Locate the cell with the specified text and output its [x, y] center coordinate. 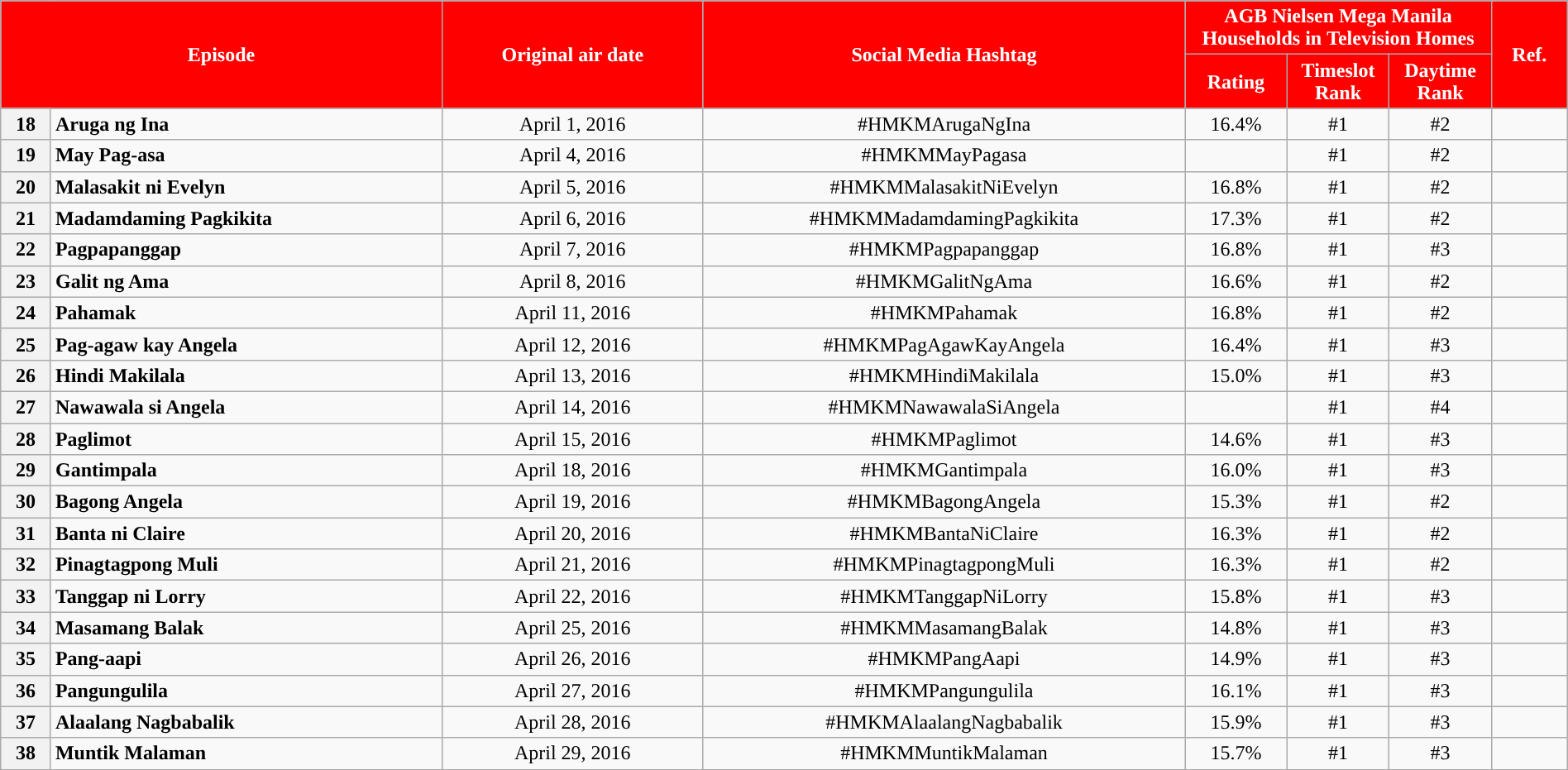
Original air date [572, 55]
April 21, 2016 [572, 565]
Muntik Malaman [246, 753]
27 [26, 407]
Madamdaming Pagkikita [246, 218]
Episode [222, 55]
Daytime Rank [1441, 81]
#4 [1441, 407]
31 [26, 533]
#HMKMMalasakitNiEvelyn [944, 187]
April 6, 2016 [572, 218]
Pang-aapi [246, 659]
Pagpapanggap [246, 250]
Timeslot Rank [1338, 81]
Pag-agaw kay Angela [246, 344]
#HMKMPahamak [944, 313]
15.3% [1236, 502]
April 5, 2016 [572, 187]
Alaalang Nagbabalik [246, 722]
April 19, 2016 [572, 502]
33 [26, 596]
#HMKMGantimpala [944, 471]
Paglimot [246, 439]
#HMKMPangungulila [944, 691]
Galit ng Ama [246, 281]
34 [26, 628]
#HMKMPinagtagpongMuli [944, 565]
Pinagtagpong Muli [246, 565]
14.6% [1236, 439]
April 28, 2016 [572, 722]
21 [26, 218]
Masamang Balak [246, 628]
April 13, 2016 [572, 375]
April 27, 2016 [572, 691]
29 [26, 471]
35 [26, 659]
AGB Nielsen Mega Manila Households in Television Homes [1338, 28]
#HMKMBagongAngela [944, 502]
April 29, 2016 [572, 753]
14.8% [1236, 628]
24 [26, 313]
Nawawala si Angela [246, 407]
36 [26, 691]
April 18, 2016 [572, 471]
April 20, 2016 [572, 533]
April 7, 2016 [572, 250]
#HMKMMasamangBalak [944, 628]
Rating [1236, 81]
38 [26, 753]
#HMKMHindiMakilala [944, 375]
22 [26, 250]
Aruga ng Ina [246, 124]
32 [26, 565]
#HMKMPagpapanggap [944, 250]
Ref. [1529, 55]
April 14, 2016 [572, 407]
April 22, 2016 [572, 596]
#HMKMAlaalangNagbabalik [944, 722]
15.7% [1236, 753]
30 [26, 502]
16.0% [1236, 471]
April 12, 2016 [572, 344]
April 11, 2016 [572, 313]
#HMKMPaglimot [944, 439]
#HMKMArugaNgIna [944, 124]
April 25, 2016 [572, 628]
Pahamak [246, 313]
15.8% [1236, 596]
Social Media Hashtag [944, 55]
Bagong Angela [246, 502]
28 [26, 439]
#HMKMNawawalaSiAngela [944, 407]
14.9% [1236, 659]
Banta ni Claire [246, 533]
#HMKMMayPagasa [944, 155]
16.1% [1236, 691]
Pangungulila [246, 691]
Hindi Makilala [246, 375]
15.0% [1236, 375]
April 15, 2016 [572, 439]
25 [26, 344]
#HMKMPangAapi [944, 659]
April 26, 2016 [572, 659]
#HMKMGalitNgAma [944, 281]
May Pag-asa [246, 155]
16.6% [1236, 281]
April 1, 2016 [572, 124]
19 [26, 155]
#HMKMMadamdamingPagkikita [944, 218]
37 [26, 722]
18 [26, 124]
April 4, 2016 [572, 155]
#HMKMTanggapNiLorry [944, 596]
15.9% [1236, 722]
26 [26, 375]
#HMKMPagAgawKayAngela [944, 344]
20 [26, 187]
Malasakit ni Evelyn [246, 187]
#HMKMBantaNiClaire [944, 533]
April 8, 2016 [572, 281]
#HMKMMuntikMalaman [944, 753]
23 [26, 281]
17.3% [1236, 218]
Gantimpala [246, 471]
Tanggap ni Lorry [246, 596]
